Identify which cell holds the provided text, then report its [X, Y] central coordinate. 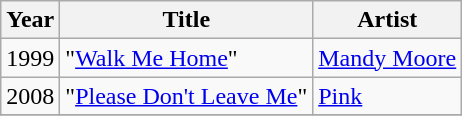
Title [186, 20]
Mandy Moore [388, 58]
1999 [30, 58]
Artist [388, 20]
"Please Don't Leave Me" [186, 96]
2008 [30, 96]
"Walk Me Home" [186, 58]
Year [30, 20]
Pink [388, 96]
